Provide the [X, Y] coordinate of the cell's center where the given text is located.  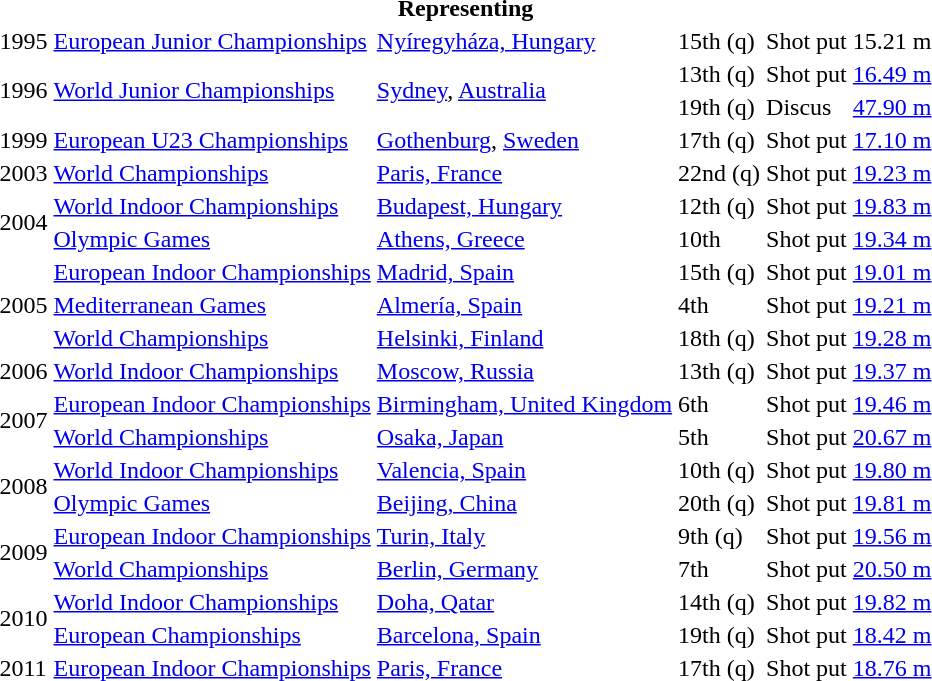
10th [720, 239]
Valencia, Spain [524, 470]
Birmingham, United Kingdom [524, 404]
European Junior Championships [212, 41]
Helsinki, Finland [524, 338]
Gothenburg, Sweden [524, 140]
World Junior Championships [212, 90]
Berlin, Germany [524, 569]
Beijing, China [524, 503]
Discus [807, 107]
12th (q) [720, 206]
Nyíregyháza, Hungary [524, 41]
Osaka, Japan [524, 437]
4th [720, 305]
European Championships [212, 635]
10th (q) [720, 470]
18th (q) [720, 338]
Moscow, Russia [524, 371]
5th [720, 437]
European U23 Championships [212, 140]
6th [720, 404]
Sydney, Australia [524, 90]
17th (q) [720, 140]
Turin, Italy [524, 536]
20th (q) [720, 503]
Almería, Spain [524, 305]
Barcelona, Spain [524, 635]
9th (q) [720, 536]
Madrid, Spain [524, 272]
Paris, France [524, 173]
7th [720, 569]
Athens, Greece [524, 239]
Mediterranean Games [212, 305]
Budapest, Hungary [524, 206]
Doha, Qatar [524, 602]
22nd (q) [720, 173]
14th (q) [720, 602]
